Determine the [X, Y] coordinate at the center of the cell enclosing the given text.  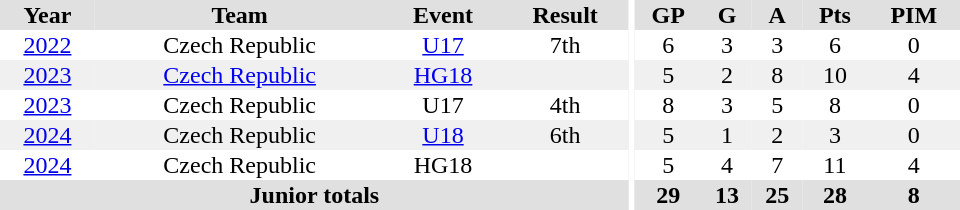
Team [240, 15]
10 [834, 75]
Pts [834, 15]
A [777, 15]
Junior totals [314, 195]
G [727, 15]
25 [777, 195]
Event [442, 15]
PIM [914, 15]
7 [777, 165]
4th [566, 105]
13 [727, 195]
1 [727, 135]
11 [834, 165]
U18 [442, 135]
6th [566, 135]
29 [668, 195]
28 [834, 195]
GP [668, 15]
2022 [48, 45]
Result [566, 15]
Year [48, 15]
7th [566, 45]
